Provide the (X, Y) coordinate of the cell's center where the given text is located.  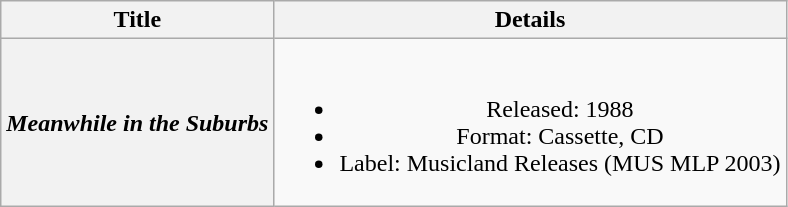
Title (138, 20)
Released: 1988Format: Cassette, CDLabel: Musicland Releases (MUS MLP 2003) (530, 122)
Meanwhile in the Suburbs (138, 122)
Details (530, 20)
